Capture the cell that displays the provided text and extract its (x, y) central coordinate. 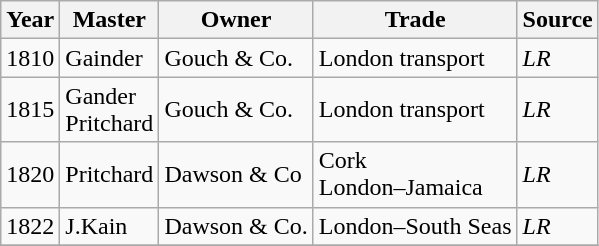
Owner (236, 20)
Gainder (110, 58)
Year (30, 20)
GanderPritchard (110, 110)
1815 (30, 110)
Dawson & Co. (236, 226)
Dawson & Co (236, 174)
1810 (30, 58)
Master (110, 20)
Source (558, 20)
London–South Seas (415, 226)
Pritchard (110, 174)
CorkLondon–Jamaica (415, 174)
J.Kain (110, 226)
1822 (30, 226)
Trade (415, 20)
1820 (30, 174)
